For the text-containing cell, return its midpoint in (x, y) coordinate format. 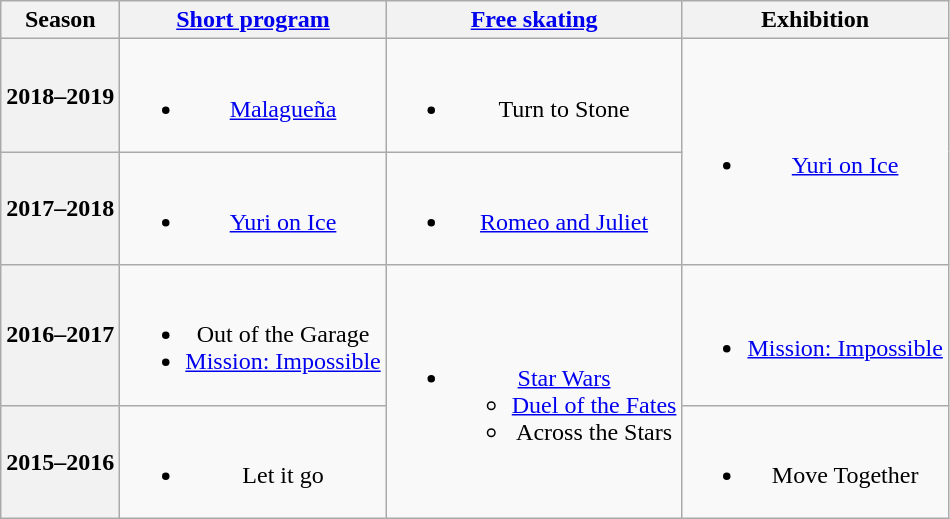
Malagueña (253, 96)
2016–2017 (60, 335)
Move Together (815, 462)
Exhibition (815, 20)
Out of the Garage Mission: Impossible (253, 335)
Star Wars Duel of the FatesAcross the Stars (534, 392)
2017–2018 (60, 208)
2015–2016 (60, 462)
Romeo and Juliet (534, 208)
Season (60, 20)
Free skating (534, 20)
Mission: Impossible (815, 335)
Short program (253, 20)
2018–2019 (60, 96)
Let it go (253, 462)
Turn to Stone (534, 96)
